Search for the cell housing the specified text and yield its [X, Y] center coordinate. 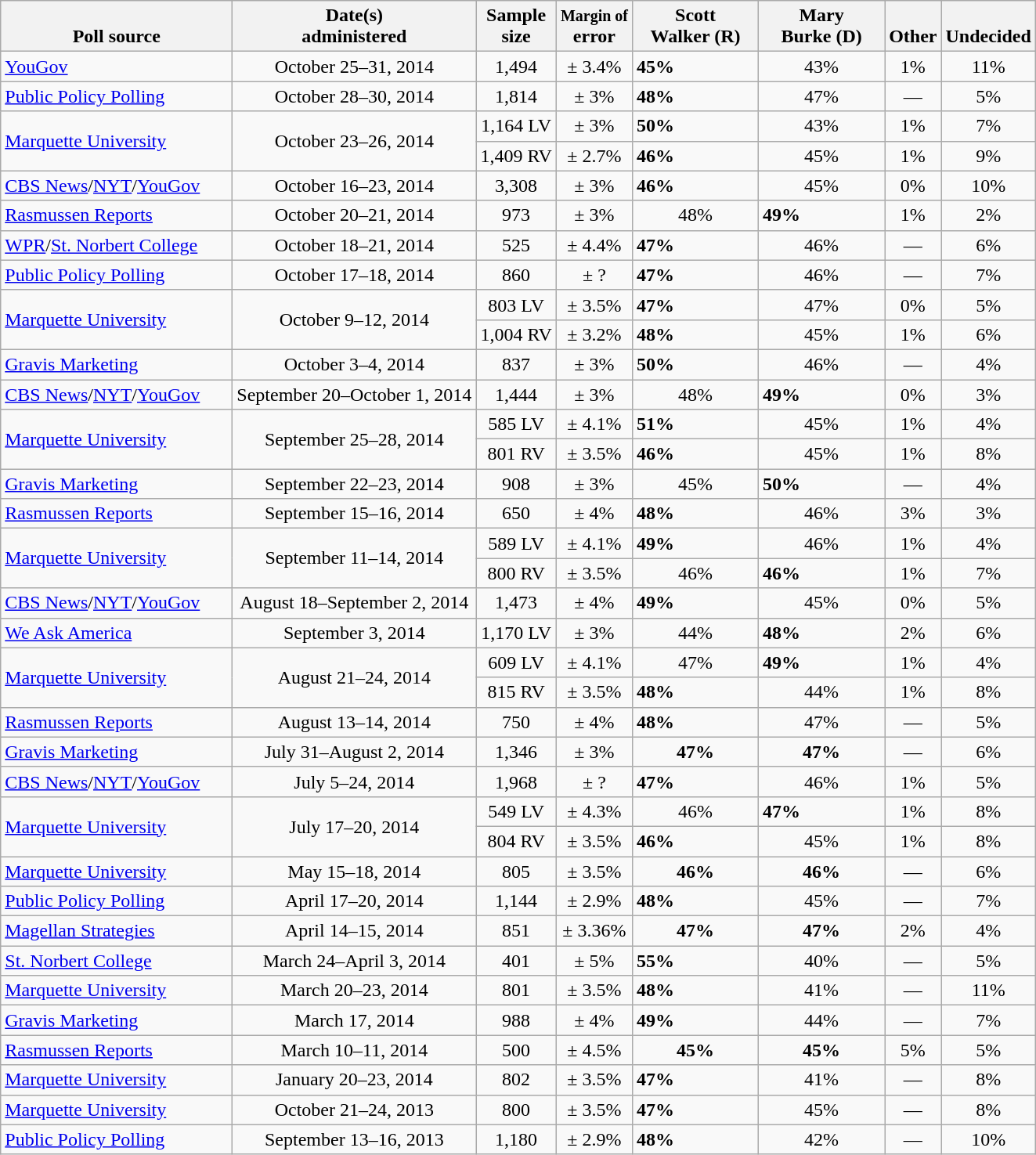
804 RV [516, 841]
585 LV [516, 424]
988 [516, 1020]
3,308 [516, 186]
± 3.4% [594, 67]
Margin oferror [594, 27]
September 22–23, 2014 [354, 484]
± 2.7% [594, 156]
973 [516, 215]
August 13–14, 2014 [354, 722]
908 [516, 484]
September 11–14, 2014 [354, 558]
MaryBurke (D) [822, 27]
July 5–24, 2014 [354, 781]
September 13–16, 2013 [354, 1139]
802 [516, 1080]
500 [516, 1050]
October 20–21, 2014 [354, 215]
851 [516, 931]
September 20–October 1, 2014 [354, 394]
750 [516, 722]
April 17–20, 2014 [354, 901]
October 3–4, 2014 [354, 364]
May 15–18, 2014 [354, 872]
1,164 LV [516, 126]
September 25–28, 2014 [354, 439]
± 4.3% [594, 811]
WPR/St. Norbert College [117, 245]
We Ask America [117, 633]
1,444 [516, 394]
± 5% [594, 961]
St. Norbert College [117, 961]
1,144 [516, 901]
1,170 LV [516, 633]
815 RV [516, 692]
April 14–15, 2014 [354, 931]
800 RV [516, 573]
Date(s)administered [354, 27]
± 4.5% [594, 1050]
September 15–16, 2014 [354, 514]
March 20–23, 2014 [354, 991]
Samplesize [516, 27]
October 28–30, 2014 [354, 96]
March 10–11, 2014 [354, 1050]
55% [695, 961]
51% [695, 424]
1,494 [516, 67]
803 LV [516, 305]
801 [516, 991]
650 [516, 514]
October 17–18, 2014 [354, 275]
800 [516, 1110]
589 LV [516, 543]
± 3.36% [594, 931]
October 16–23, 2014 [354, 186]
± 4.4% [594, 245]
525 [516, 245]
July 31–August 2, 2014 [354, 752]
801 RV [516, 454]
January 20–23, 2014 [354, 1080]
Other [913, 27]
1,968 [516, 781]
1,814 [516, 96]
Undecided [988, 27]
March 17, 2014 [354, 1020]
40% [822, 961]
837 [516, 364]
October 25–31, 2014 [354, 67]
1,409 RV [516, 156]
ScottWalker (R) [695, 27]
549 LV [516, 811]
Magellan Strategies [117, 931]
October 23–26, 2014 [354, 141]
July 17–20, 2014 [354, 826]
October 21–24, 2013 [354, 1110]
YouGov [117, 67]
September 3, 2014 [354, 633]
1,180 [516, 1139]
October 9–12, 2014 [354, 319]
1,004 RV [516, 334]
401 [516, 961]
August 18–September 2, 2014 [354, 603]
805 [516, 872]
± 3.2% [594, 334]
609 LV [516, 662]
860 [516, 275]
August 21–24, 2014 [354, 677]
October 18–21, 2014 [354, 245]
42% [822, 1139]
Poll source [117, 27]
1,346 [516, 752]
1,473 [516, 603]
9% [988, 156]
March 24–April 3, 2014 [354, 961]
